Determine the [X, Y] coordinate at the center of the cell enclosing the given text.  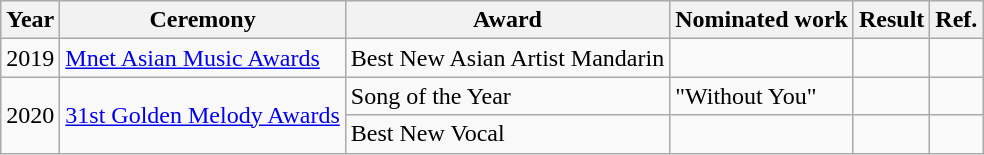
Song of the Year [507, 96]
Nominated work [762, 20]
Mnet Asian Music Awards [203, 58]
Result [891, 20]
Ref. [956, 20]
2019 [30, 58]
2020 [30, 115]
Best New Vocal [507, 134]
Best New Asian Artist Mandarin [507, 58]
Award [507, 20]
"Without You" [762, 96]
Ceremony [203, 20]
31st Golden Melody Awards [203, 115]
Year [30, 20]
